Output the (x, y) coordinate of the center of the cell containing the given text.  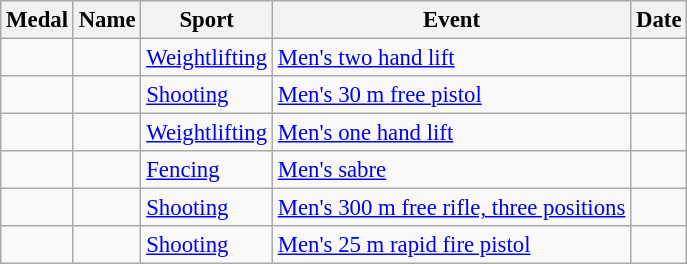
Sport (207, 20)
Men's sabre (451, 170)
Event (451, 20)
Men's 30 m free pistol (451, 95)
Men's one hand lift (451, 133)
Name (107, 20)
Fencing (207, 170)
Date (659, 20)
Men's 300 m free rifle, three positions (451, 208)
Medal (38, 20)
Men's 25 m rapid fire pistol (451, 245)
Men's two hand lift (451, 58)
